Determine the [x, y] coordinate at the center of the cell enclosing the given text.  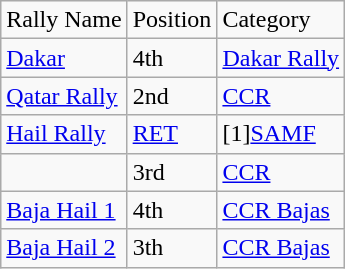
Dakar [64, 58]
Position [172, 20]
Rally Name [64, 20]
3rd [172, 172]
Hail Rally [64, 134]
Qatar Rally [64, 96]
[1]SAMF [281, 134]
Category [281, 20]
Baja Hail 2 [64, 248]
2nd [172, 96]
RET [172, 134]
Dakar Rally [281, 58]
3th [172, 248]
Baja Hail 1 [64, 210]
